Locate the cell with the specified text and output its (x, y) center coordinate. 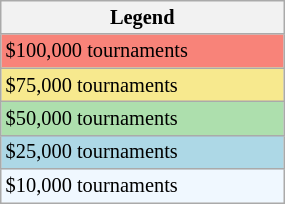
$100,000 tournaments (142, 51)
Legend (142, 17)
$10,000 tournaments (142, 186)
$50,000 tournaments (142, 118)
$75,000 tournaments (142, 85)
$25,000 tournaments (142, 152)
